Capture the cell that displays the provided text and extract its [X, Y] central coordinate. 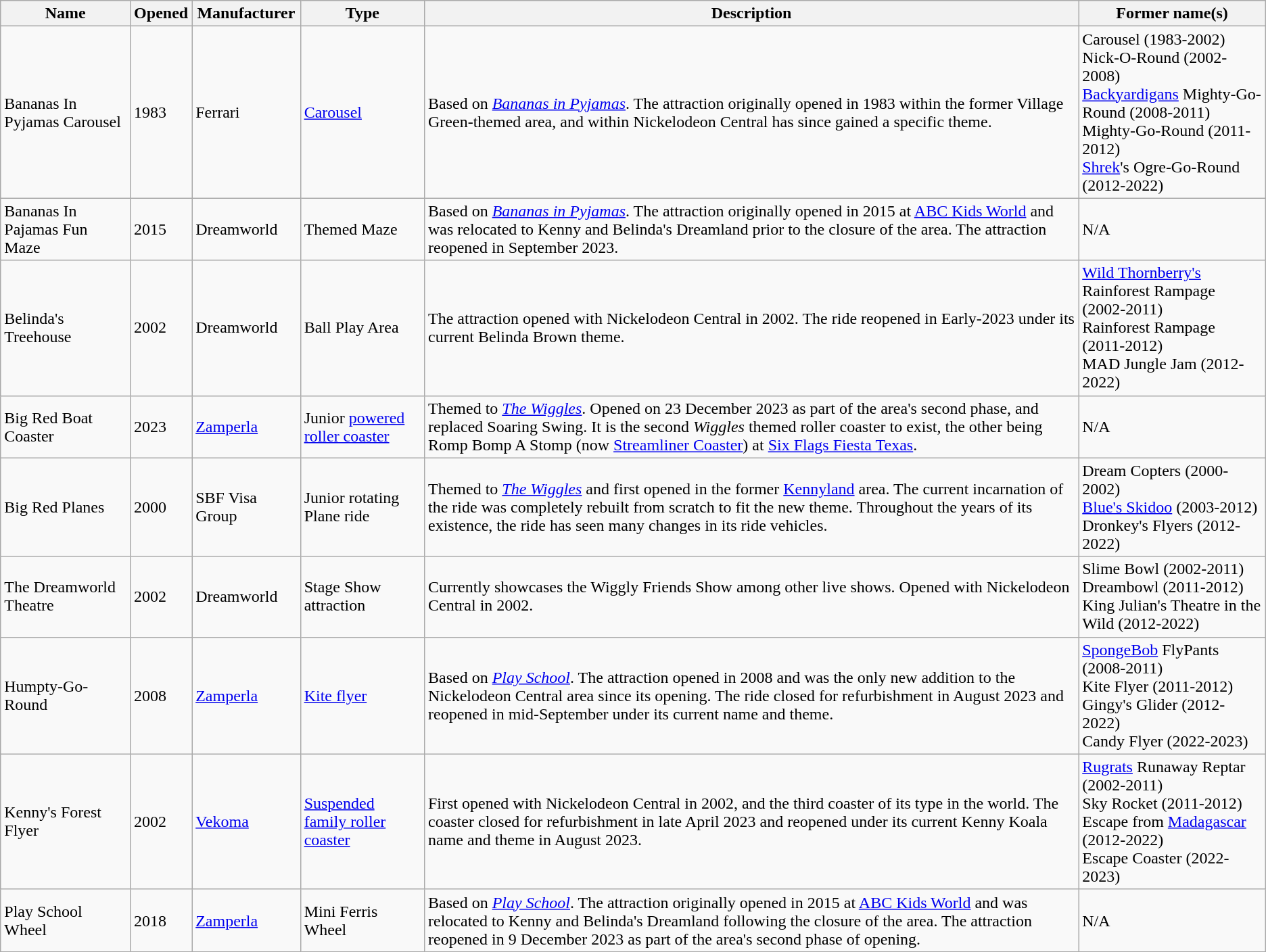
Former name(s) [1173, 14]
Bananas In Pajamas Fun Maze [66, 229]
Humpty-Go-Round [66, 695]
Ferrari [246, 112]
2023 [161, 427]
Bananas In Pyjamas Carousel [66, 112]
Big Red Planes [66, 507]
Name [66, 14]
Belinda's Treehouse [66, 328]
Suspended family roller coaster [362, 822]
2000 [161, 507]
The Dreamworld Theatre [66, 596]
The attraction opened with Nickelodeon Central in 2002. The ride reopened in Early-2023 under its current Belinda Brown theme. [751, 328]
SpongeBob FlyPants (2008-2011)Kite Flyer (2011-2012)Gingy's Glider (2012-2022)Candy Flyer (2022-2023) [1173, 695]
Kite flyer [362, 695]
Slime Bowl (2002-2011)Dreambowl (2011-2012)King Julian's Theatre in the Wild (2012-2022) [1173, 596]
Themed Maze [362, 229]
Mini Ferris Wheel [362, 920]
Ball Play Area [362, 328]
Carousel (1983-2002)Nick-O-Round (2002-2008)Backyardigans Mighty-Go-Round (2008-2011)Mighty-Go-Round (2011-2012)Shrek's Ogre-Go-Round (2012-2022) [1173, 112]
Play School Wheel [66, 920]
Dream Copters (2000-2002)Blue's Skidoo (2003-2012)Dronkey's Flyers (2012-2022) [1173, 507]
Opened [161, 14]
Vekoma [246, 822]
1983 [161, 112]
Wild Thornberry's Rainforest Rampage (2002-2011)Rainforest Rampage (2011-2012)MAD Jungle Jam (2012-2022) [1173, 328]
Type [362, 14]
Rugrats Runaway Reptar (2002-2011)Sky Rocket (2011-2012)Escape from Madagascar (2012-2022)Escape Coaster (2022-2023) [1173, 822]
Manufacturer [246, 14]
Description [751, 14]
2008 [161, 695]
Junior powered roller coaster [362, 427]
Kenny's Forest Flyer [66, 822]
Currently showcases the Wiggly Friends Show among other live shows. Opened with Nickelodeon Central in 2002. [751, 596]
Big Red Boat Coaster [66, 427]
Junior rotating Plane ride [362, 507]
2015 [161, 229]
Carousel [362, 112]
2018 [161, 920]
Stage Show attraction [362, 596]
SBF Visa Group [246, 507]
